Scan for the cell matching the given text and deliver its (X, Y) coordinate at center. 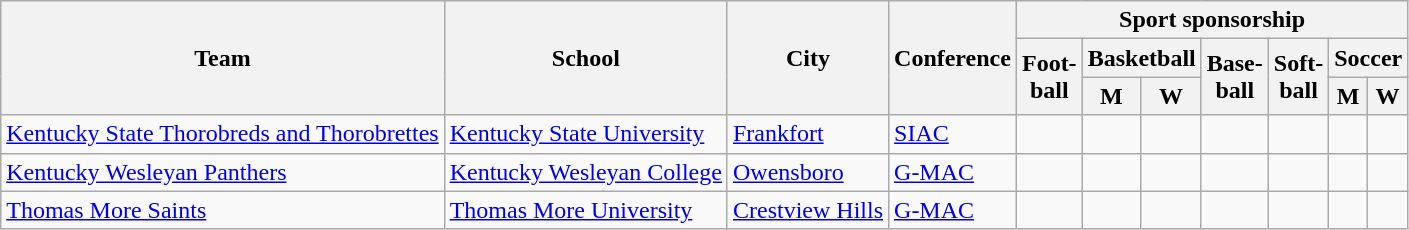
Owensboro (808, 172)
Thomas More University (586, 210)
Basketball (1142, 58)
Soccer (1368, 58)
Foot-ball (1049, 77)
Base-ball (1234, 77)
School (586, 58)
Frankfort (808, 134)
Kentucky Wesleyan College (586, 172)
Crestview Hills (808, 210)
Conference (953, 58)
Kentucky State Thorobreds and Thorobrettes (222, 134)
Kentucky State University (586, 134)
Kentucky Wesleyan Panthers (222, 172)
City (808, 58)
Thomas More Saints (222, 210)
SIAC (953, 134)
Team (222, 58)
Soft-ball (1298, 77)
Sport sponsorship (1212, 20)
